For the text-containing cell, return its midpoint in (X, Y) coordinate format. 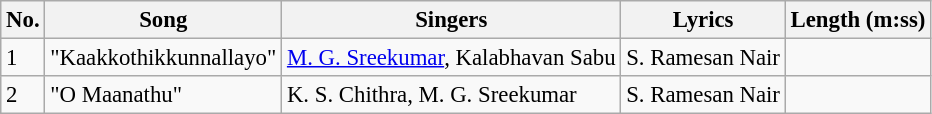
Length (m:ss) (858, 20)
Singers (452, 20)
"O Maanathu" (164, 95)
K. S. Chithra, M. G. Sreekumar (452, 95)
1 (23, 58)
Song (164, 20)
M. G. Sreekumar, Kalabhavan Sabu (452, 58)
No. (23, 20)
"Kaakkothikkunnallayo" (164, 58)
Lyrics (703, 20)
2 (23, 95)
